Provide the (x, y) coordinate of the cell's center where the given text is located.  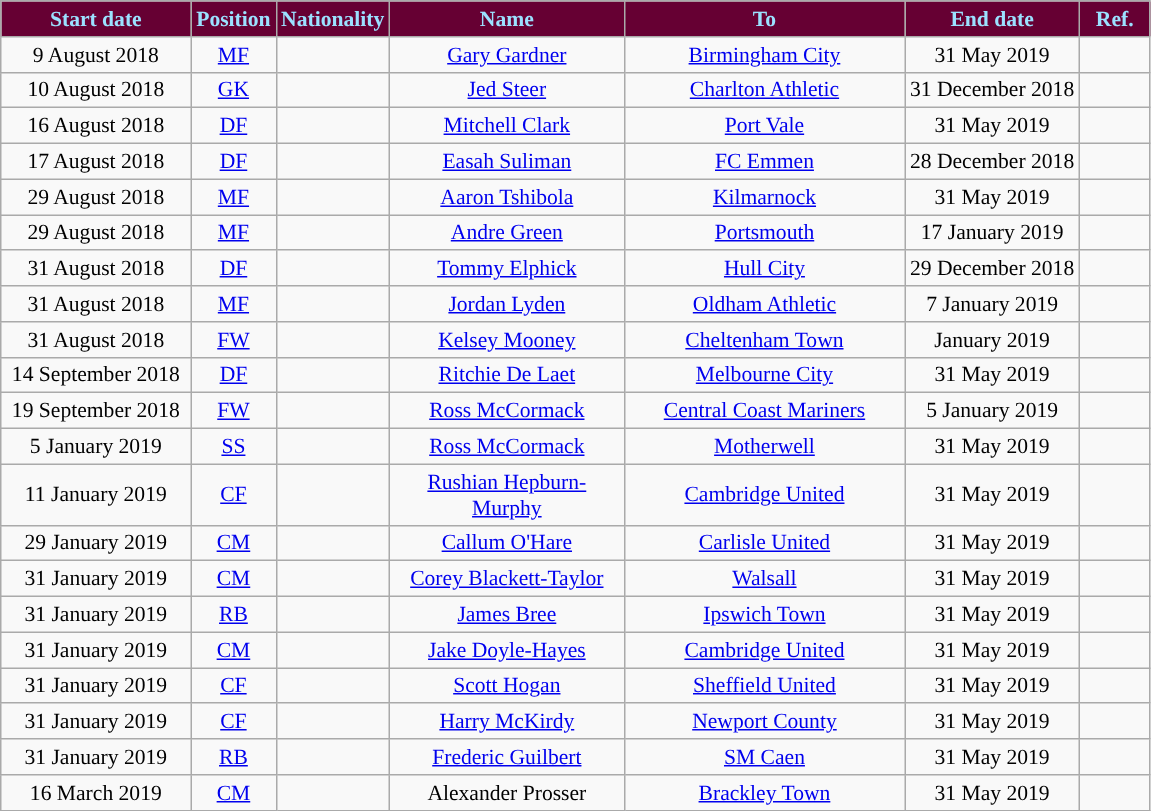
Rushian Hepburn-Murphy (506, 494)
Birmingham City (764, 55)
17 January 2019 (992, 233)
Andre Green (506, 233)
FC Emmen (764, 162)
29 December 2018 (992, 269)
Ipswich Town (764, 615)
11 January 2019 (96, 494)
Sheffield United (764, 686)
Kilmarnock (764, 197)
Motherwell (764, 447)
14 September 2018 (96, 375)
Callum O'Hare (506, 543)
Mitchell Clark (506, 126)
Hull City (764, 269)
Tommy Elphick (506, 269)
Jake Doyle-Hayes (506, 650)
Central Coast Mariners (764, 411)
SM Caen (764, 757)
To (764, 19)
Start date (96, 19)
Brackley Town (764, 793)
Alexander Prosser (506, 793)
Jordan Lyden (506, 304)
Easah Suliman (506, 162)
Walsall (764, 579)
17 August 2018 (96, 162)
Name (506, 19)
SS (234, 447)
29 January 2019 (96, 543)
Kelsey Mooney (506, 340)
End date (992, 19)
19 September 2018 (96, 411)
January 2019 (992, 340)
Ref. (1115, 19)
Scott Hogan (506, 686)
GK (234, 90)
Cheltenham Town (764, 340)
Carlisle United (764, 543)
Nationality (332, 19)
7 January 2019 (992, 304)
9 August 2018 (96, 55)
Aaron Tshibola (506, 197)
Ritchie De Laet (506, 375)
31 December 2018 (992, 90)
Frederic Guilbert (506, 757)
Melbourne City (764, 375)
Oldham Athletic (764, 304)
16 March 2019 (96, 793)
Position (234, 19)
Corey Blackett-Taylor (506, 579)
Portsmouth (764, 233)
10 August 2018 (96, 90)
16 August 2018 (96, 126)
Gary Gardner (506, 55)
Charlton Athletic (764, 90)
Port Vale (764, 126)
28 December 2018 (992, 162)
James Bree (506, 615)
Newport County (764, 722)
Harry McKirdy (506, 722)
Jed Steer (506, 90)
